Detect which cell encompasses the target text, then output its (x, y) center coordinate. 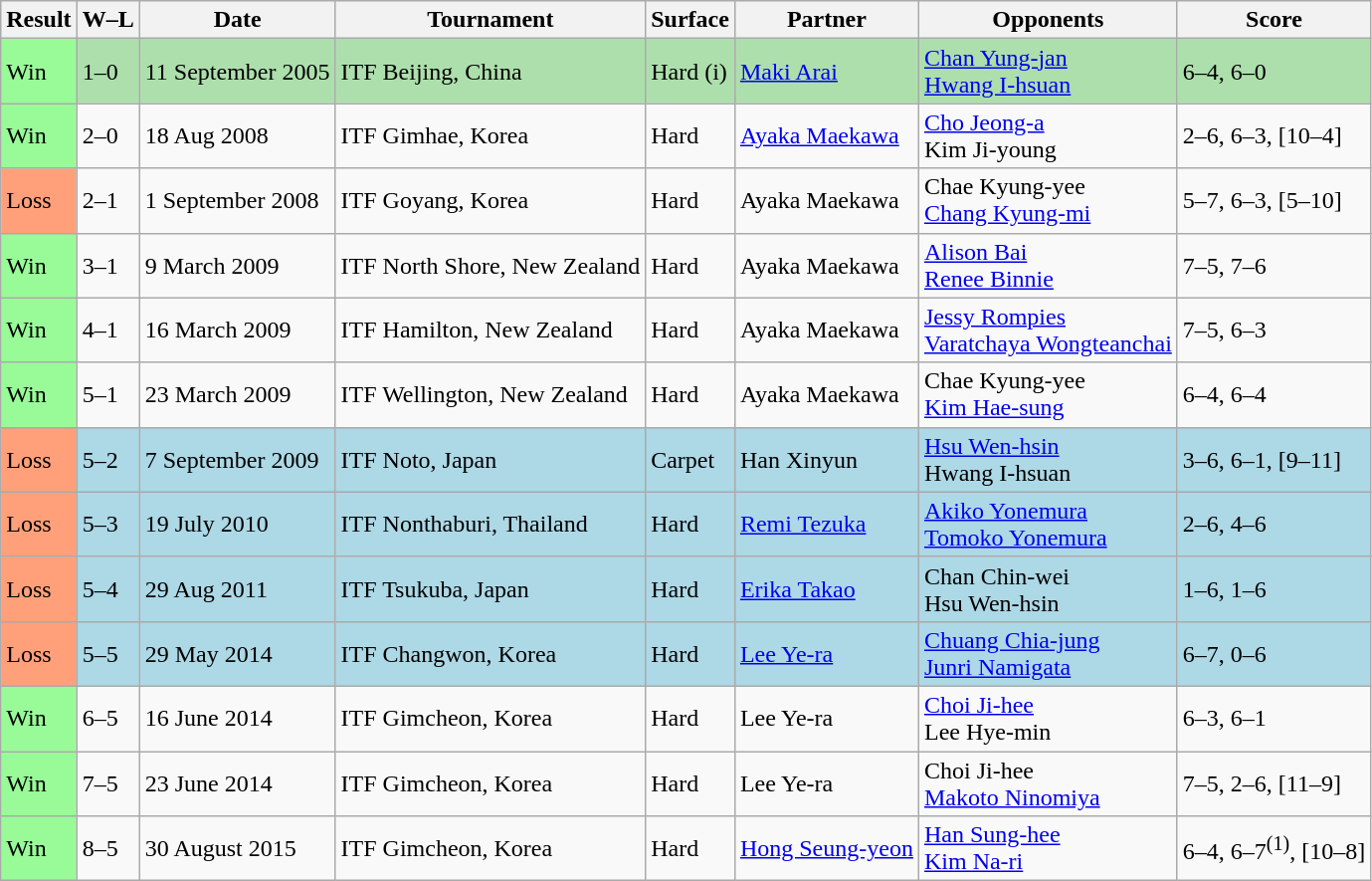
1–0 (107, 72)
Chan Yung-jan Hwang I-hsuan (1048, 72)
Choi Ji-hee Makoto Ninomiya (1048, 782)
18 Aug 2008 (237, 135)
2–6, 4–6 (1274, 524)
ITF Tsukuba, Japan (490, 589)
Chuang Chia-jung Junri Namigata (1048, 653)
5–5 (107, 653)
Score (1274, 20)
Surface (690, 20)
ITF Changwon, Korea (490, 653)
Hong Seung-yeon (826, 848)
Date (237, 20)
Hard (i) (690, 72)
Carpet (690, 460)
9 March 2009 (237, 265)
8–5 (107, 848)
Choi Ji-hee Lee Hye-min (1048, 719)
23 March 2009 (237, 394)
3–6, 6–1, [9–11] (1274, 460)
5–4 (107, 589)
5–1 (107, 394)
ITF Noto, Japan (490, 460)
Maki Arai (826, 72)
29 Aug 2011 (237, 589)
Chae Kyung-yee Chang Kyung-mi (1048, 201)
ITF Wellington, New Zealand (490, 394)
Opponents (1048, 20)
Jessy Rompies Varatchaya Wongteanchai (1048, 330)
2–6, 6–3, [10–4] (1274, 135)
Han Sung-hee Kim Na-ri (1048, 848)
11 September 2005 (237, 72)
Partner (826, 20)
23 June 2014 (237, 782)
Alison Bai Renee Binnie (1048, 265)
5–7, 6–3, [5–10] (1274, 201)
6–4, 6–4 (1274, 394)
16 March 2009 (237, 330)
5–3 (107, 524)
ITF Beijing, China (490, 72)
Remi Tezuka (826, 524)
7–5, 7–6 (1274, 265)
ITF Hamilton, New Zealand (490, 330)
2–0 (107, 135)
Tournament (490, 20)
7–5 (107, 782)
1–6, 1–6 (1274, 589)
Chae Kyung-yee Kim Hae-sung (1048, 394)
Erika Takao (826, 589)
W–L (107, 20)
ITF Nonthaburi, Thailand (490, 524)
1 September 2008 (237, 201)
4–1 (107, 330)
2–1 (107, 201)
Han Xinyun (826, 460)
6–3, 6–1 (1274, 719)
7–5, 6–3 (1274, 330)
30 August 2015 (237, 848)
7 September 2009 (237, 460)
ITF Goyang, Korea (490, 201)
16 June 2014 (237, 719)
Chan Chin-wei Hsu Wen-hsin (1048, 589)
Result (39, 20)
19 July 2010 (237, 524)
5–2 (107, 460)
Akiko Yonemura Tomoko Yonemura (1048, 524)
Hsu Wen-hsin Hwang I-hsuan (1048, 460)
6–4, 6–0 (1274, 72)
6–7, 0–6 (1274, 653)
Cho Jeong-a Kim Ji-young (1048, 135)
3–1 (107, 265)
6–5 (107, 719)
ITF North Shore, New Zealand (490, 265)
6–4, 6–7(1), [10–8] (1274, 848)
ITF Gimhae, Korea (490, 135)
7–5, 2–6, [11–9] (1274, 782)
29 May 2014 (237, 653)
